Provide the (X, Y) coordinate of the cell's center where the given text is located.  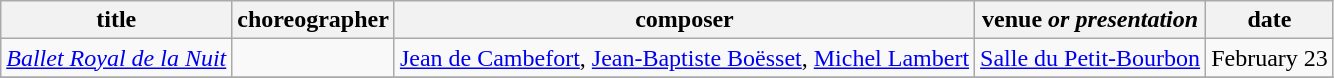
choreographer (314, 20)
composer (684, 20)
Salle du Petit-Bourbon (1090, 58)
title (116, 20)
February 23 (1270, 58)
date (1270, 20)
Ballet Royal de la Nuit (116, 58)
Jean de Cambefort, Jean-Baptiste Boësset, Michel Lambert (684, 58)
venue or presentation (1090, 20)
